Locate the cell with the specified text and output its (x, y) center coordinate. 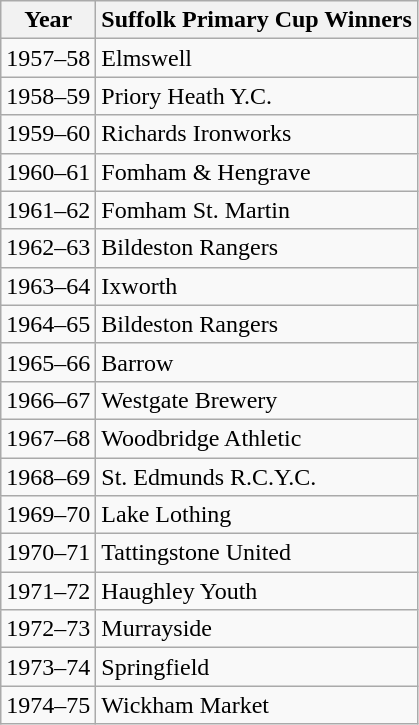
Barrow (257, 362)
1958–59 (48, 96)
St. Edmunds R.C.Y.C. (257, 477)
Elmswell (257, 58)
1971–72 (48, 591)
1968–69 (48, 477)
1960–61 (48, 172)
Wickham Market (257, 705)
1957–58 (48, 58)
1966–67 (48, 400)
Fomham St. Martin (257, 210)
Year (48, 20)
Woodbridge Athletic (257, 438)
1963–64 (48, 286)
Springfield (257, 667)
Lake Lothing (257, 515)
1959–60 (48, 134)
Tattingstone United (257, 553)
1973–74 (48, 667)
1970–71 (48, 553)
1962–63 (48, 248)
Richards Ironworks (257, 134)
1961–62 (48, 210)
1965–66 (48, 362)
Suffolk Primary Cup Winners (257, 20)
Ixworth (257, 286)
1972–73 (48, 629)
Murrayside (257, 629)
Westgate Brewery (257, 400)
1974–75 (48, 705)
Priory Heath Y.C. (257, 96)
1964–65 (48, 324)
1967–68 (48, 438)
Fomham & Hengrave (257, 172)
1969–70 (48, 515)
Haughley Youth (257, 591)
